Determine the (x, y) coordinate at the center of the cell enclosing the given text.  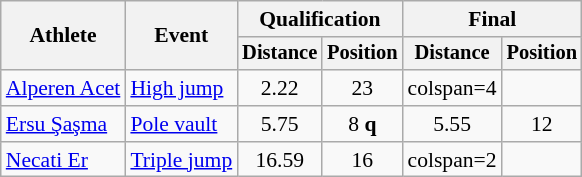
5.75 (280, 124)
colspan=4 (452, 88)
5.55 (452, 124)
Pole vault (181, 124)
8 q (362, 124)
Athlete (64, 36)
2.22 (280, 88)
Ersu Şaşma (64, 124)
High jump (181, 88)
Event (181, 36)
23 (362, 88)
Qualification (320, 19)
Alperen Acet (64, 88)
12 (542, 124)
Final (492, 19)
